Provide the [x, y] coordinate of the cell's center where the given text is located.  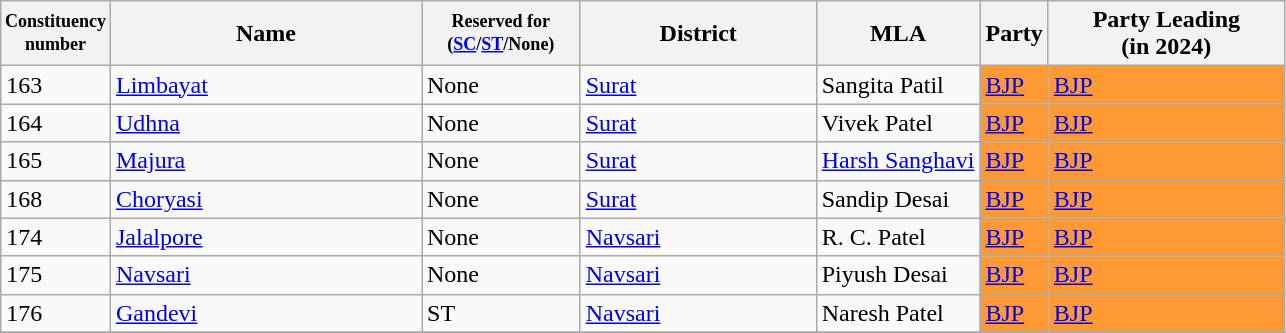
Choryasi [266, 199]
Constituency number [56, 34]
ST [502, 313]
Majura [266, 161]
176 [56, 313]
Piyush Desai [898, 275]
168 [56, 199]
164 [56, 123]
175 [56, 275]
Udhna [266, 123]
Jalalpore [266, 237]
Limbayat [266, 85]
MLA [898, 34]
163 [56, 85]
Reserved for (SC/ST/None) [502, 34]
Vivek Patel [898, 123]
District [698, 34]
165 [56, 161]
174 [56, 237]
Naresh Patel [898, 313]
Party [1014, 34]
Party Leading(in 2024) [1166, 34]
Sangita Patil [898, 85]
Harsh Sanghavi [898, 161]
Sandip Desai [898, 199]
Name [266, 34]
R. C. Patel [898, 237]
Gandevi [266, 313]
